Determine the [x, y] coordinate at the center of the cell enclosing the given text.  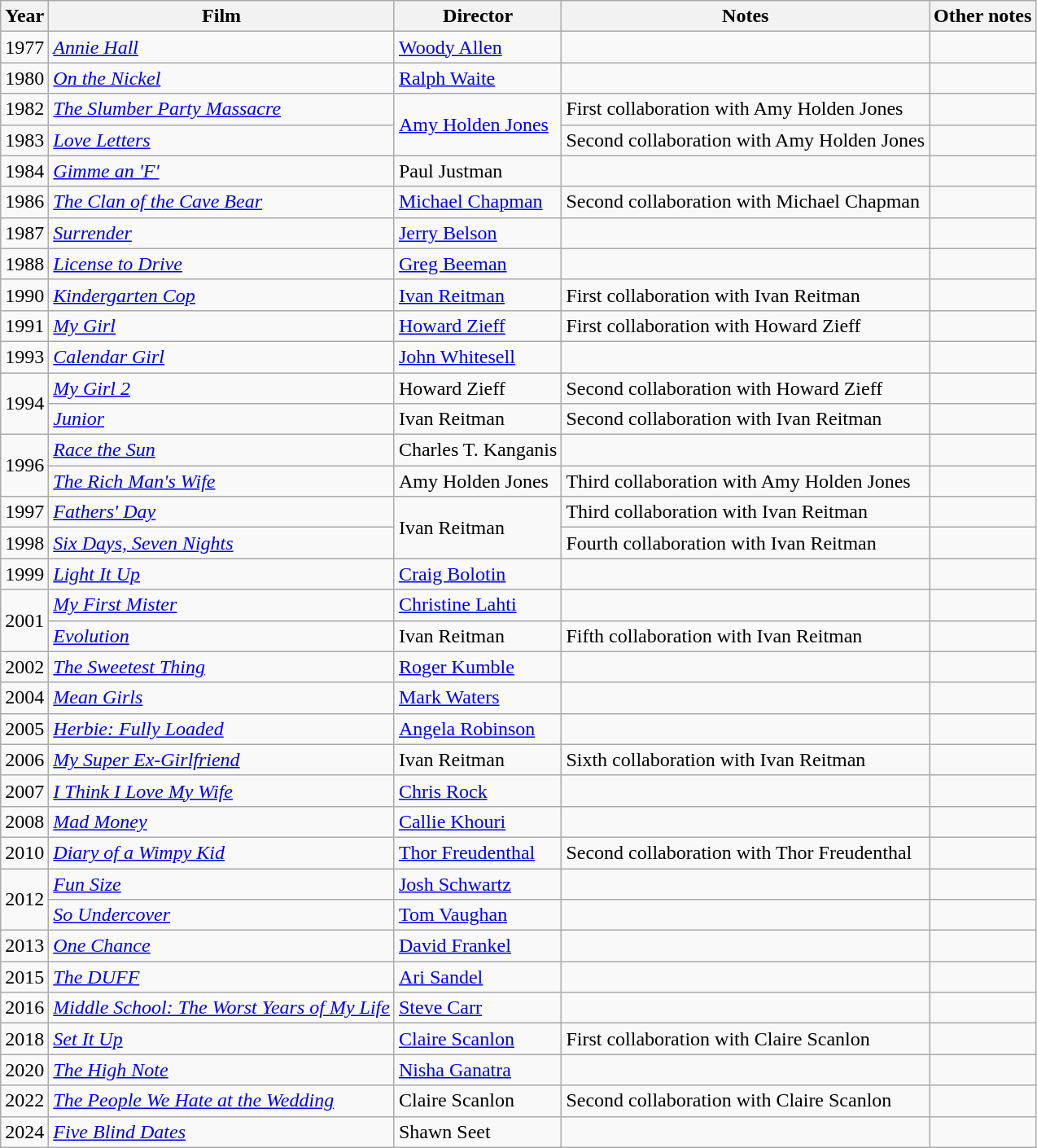
Christine Lahti [477, 605]
The High Note [221, 1070]
The Sweetest Thing [221, 667]
License to Drive [221, 264]
So Undercover [221, 915]
Craig Bolotin [477, 574]
Callie Khouri [477, 822]
The Rich Man's Wife [221, 481]
1987 [24, 233]
1977 [24, 47]
1983 [24, 140]
1998 [24, 543]
Nisha Ganatra [477, 1070]
Tom Vaughan [477, 915]
2005 [24, 729]
Five Blind Dates [221, 1132]
Woody Allen [477, 47]
Shawn Seet [477, 1132]
My Girl 2 [221, 388]
Gimme an 'F' [221, 171]
1994 [24, 404]
2016 [24, 1008]
My First Mister [221, 605]
2012 [24, 899]
1984 [24, 171]
Set It Up [221, 1039]
Calendar Girl [221, 357]
I Think I Love My Wife [221, 791]
1982 [24, 109]
Paul Justman [477, 171]
2020 [24, 1070]
Michael Chapman [477, 202]
Other notes [983, 16]
First collaboration with Claire Scanlon [746, 1039]
Junior [221, 419]
Ari Sandel [477, 977]
First collaboration with Ivan Reitman [746, 295]
1986 [24, 202]
2001 [24, 620]
Six Days, Seven Nights [221, 543]
Third collaboration with Ivan Reitman [746, 512]
Thor Freudenthal [477, 852]
Second collaboration with Michael Chapman [746, 202]
Race the Sun [221, 450]
1988 [24, 264]
The Clan of the Cave Bear [221, 202]
Second collaboration with Thor Freudenthal [746, 852]
Second collaboration with Claire Scanlon [746, 1101]
On the Nickel [221, 78]
Evolution [221, 636]
Diary of a Wimpy Kid [221, 852]
The Slumber Party Massacre [221, 109]
Mad Money [221, 822]
1999 [24, 574]
Light It Up [221, 574]
Fifth collaboration with Ivan Reitman [746, 636]
Second collaboration with Amy Holden Jones [746, 140]
Kindergarten Cop [221, 295]
First collaboration with Howard Zieff [746, 326]
Fathers' Day [221, 512]
Mean Girls [221, 698]
2018 [24, 1039]
Second collaboration with Howard Zieff [746, 388]
1997 [24, 512]
My Girl [221, 326]
Fourth collaboration with Ivan Reitman [746, 543]
John Whitesell [477, 357]
Chris Rock [477, 791]
Middle School: The Worst Years of My Life [221, 1008]
2008 [24, 822]
Mark Waters [477, 698]
One Chance [221, 946]
Jerry Belson [477, 233]
Notes [746, 16]
1991 [24, 326]
1996 [24, 466]
Greg Beeman [477, 264]
Second collaboration with Ivan Reitman [746, 419]
2004 [24, 698]
Ralph Waite [477, 78]
2024 [24, 1132]
First collaboration with Amy Holden Jones [746, 109]
Sixth collaboration with Ivan Reitman [746, 760]
My Super Ex-Girlfriend [221, 760]
The People We Hate at the Wedding [221, 1101]
2022 [24, 1101]
The DUFF [221, 977]
Film [221, 16]
2002 [24, 667]
2006 [24, 760]
Director [477, 16]
2007 [24, 791]
2010 [24, 852]
1993 [24, 357]
Steve Carr [477, 1008]
Love Letters [221, 140]
Annie Hall [221, 47]
Josh Schwartz [477, 883]
Charles T. Kanganis [477, 450]
Fun Size [221, 883]
David Frankel [477, 946]
Third collaboration with Amy Holden Jones [746, 481]
2013 [24, 946]
2015 [24, 977]
Year [24, 16]
Roger Kumble [477, 667]
Surrender [221, 233]
1990 [24, 295]
1980 [24, 78]
Herbie: Fully Loaded [221, 729]
Angela Robinson [477, 729]
